Return [X, Y] of the center of cell containing provided text 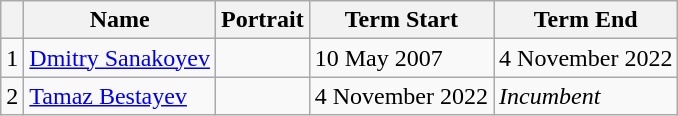
2 [12, 96]
Name [120, 20]
Portrait [263, 20]
Term Start [401, 20]
10 May 2007 [401, 58]
1 [12, 58]
Tamaz Bestayev [120, 96]
Incumbent [586, 96]
Term End [586, 20]
Dmitry Sanakoyev [120, 58]
